Identify which cell holds the provided text, then report its [x, y] central coordinate. 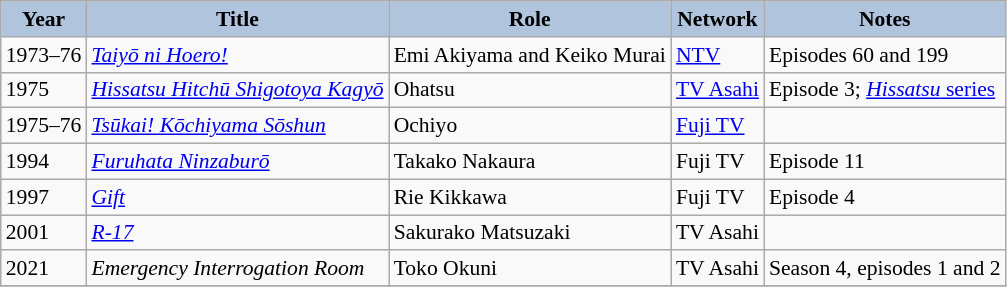
1973–76 [44, 55]
Furuhata Ninzaburō [237, 162]
NTV [718, 55]
Year [44, 19]
Taiyō ni Hoero! [237, 55]
Episode 3; Hissatsu series [885, 90]
Network [718, 19]
1975–76 [44, 126]
Rie Kikkawa [530, 197]
Ochiyo [530, 126]
Episode 4 [885, 197]
Hissatsu Hitchū Shigotoya Kagyō [237, 90]
R-17 [237, 233]
Emi Akiyama and Keiko Murai [530, 55]
Season 4, episodes 1 and 2 [885, 269]
2021 [44, 269]
Episode 11 [885, 162]
Title [237, 19]
Takako Nakaura [530, 162]
1994 [44, 162]
Notes [885, 19]
1997 [44, 197]
Tsūkai! Kōchiyama Sōshun [237, 126]
Toko Okuni [530, 269]
1975 [44, 90]
Role [530, 19]
Sakurako Matsuzaki [530, 233]
Gift [237, 197]
Emergency Interrogation Room [237, 269]
Ohatsu [530, 90]
Episodes 60 and 199 [885, 55]
2001 [44, 233]
